Extract the [x, y] coordinate from the center of the cell holding the provided text.  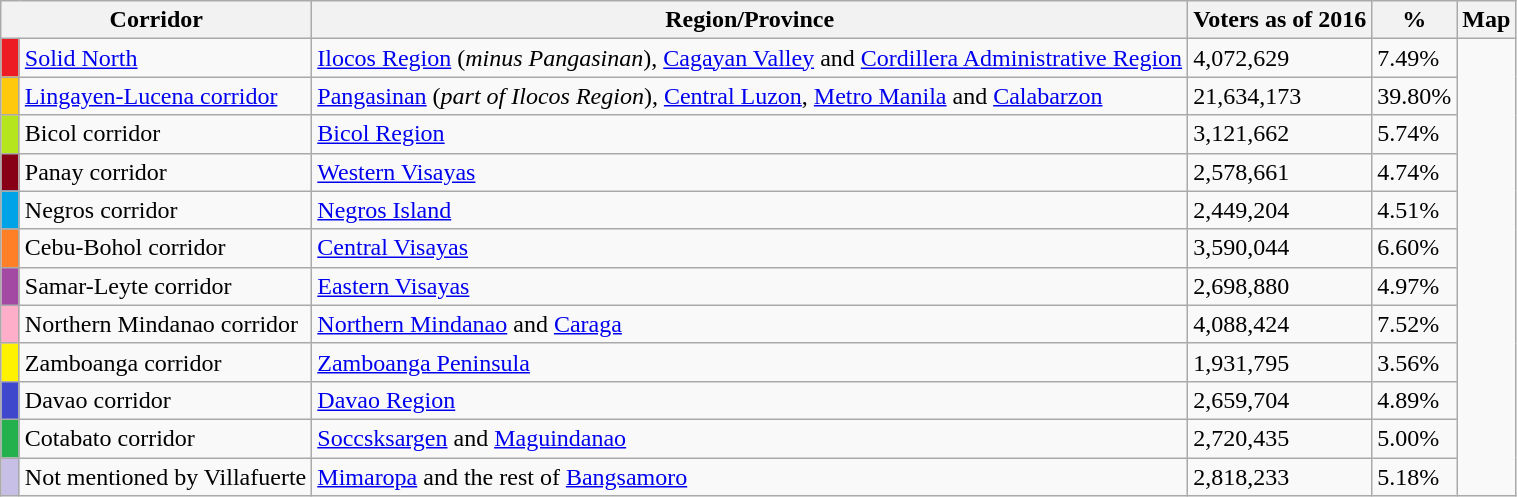
5.18% [1414, 477]
Voters as of 2016 [1280, 20]
Map [1486, 20]
7.52% [1414, 324]
Northern Mindanao corridor [165, 324]
Mimaropa and the rest of Bangsamoro [750, 477]
Central Visayas [750, 248]
3.56% [1414, 362]
Pangasinan (part of Ilocos Region), Central Luzon, Metro Manila and Calabarzon [750, 96]
4.51% [1414, 210]
Zamboanga corridor [165, 362]
Bicol Region [750, 134]
Samar-Leyte corridor [165, 286]
2,449,204 [1280, 210]
Davao corridor [165, 400]
Corridor [156, 20]
Davao Region [750, 400]
4,088,424 [1280, 324]
Panay corridor [165, 172]
2,818,233 [1280, 477]
Bicol corridor [165, 134]
Negros corridor [165, 210]
2,659,704 [1280, 400]
3,590,044 [1280, 248]
Ilocos Region (minus Pangasinan), Cagayan Valley and Cordillera Administrative Region [750, 58]
5.74% [1414, 134]
Soccsksargen and Maguindanao [750, 438]
5.00% [1414, 438]
4.89% [1414, 400]
4.97% [1414, 286]
Negros Island [750, 210]
7.49% [1414, 58]
2,698,880 [1280, 286]
% [1414, 20]
Lingayen-Lucena corridor [165, 96]
6.60% [1414, 248]
Region/Province [750, 20]
Cotabato corridor [165, 438]
Northern Mindanao and Caraga [750, 324]
Eastern Visayas [750, 286]
Not mentioned by Villafuerte [165, 477]
2,720,435 [1280, 438]
Cebu-Bohol corridor [165, 248]
1,931,795 [1280, 362]
Zamboanga Peninsula [750, 362]
4,072,629 [1280, 58]
21,634,173 [1280, 96]
Solid North [165, 58]
39.80% [1414, 96]
2,578,661 [1280, 172]
Western Visayas [750, 172]
3,121,662 [1280, 134]
4.74% [1414, 172]
